Output the [x, y] coordinate of the center of the cell containing the given text.  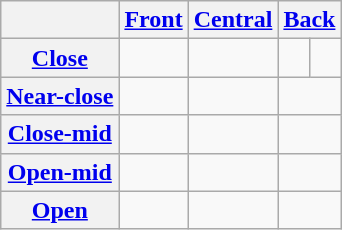
Front [154, 20]
Open [60, 210]
Near-close [60, 96]
Back [310, 20]
Central [233, 20]
Open-mid [60, 172]
Close-mid [60, 134]
Close [60, 58]
